Determine the [X, Y] coordinate at the center of the cell enclosing the given text.  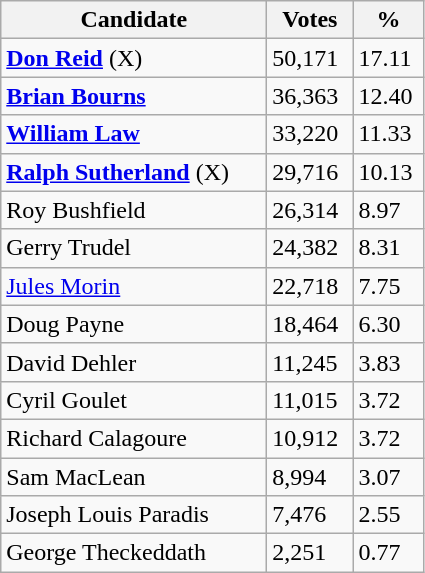
Gerry Trudel [134, 248]
Sam MacLean [134, 477]
17.11 [388, 58]
11,245 [310, 362]
7.75 [388, 286]
7,476 [310, 515]
12.40 [388, 96]
George Theckeddath [134, 553]
8,994 [310, 477]
26,314 [310, 210]
Cyril Goulet [134, 400]
11.33 [388, 134]
Richard Calagoure [134, 438]
Votes [310, 20]
3.83 [388, 362]
Roy Bushfield [134, 210]
Ralph Sutherland (X) [134, 172]
6.30 [388, 324]
10,912 [310, 438]
10.13 [388, 172]
8.31 [388, 248]
Joseph Louis Paradis [134, 515]
Don Reid (X) [134, 58]
% [388, 20]
8.97 [388, 210]
33,220 [310, 134]
Jules Morin [134, 286]
36,363 [310, 96]
18,464 [310, 324]
11,015 [310, 400]
David Dehler [134, 362]
0.77 [388, 553]
22,718 [310, 286]
Brian Bourns [134, 96]
2,251 [310, 553]
50,171 [310, 58]
Doug Payne [134, 324]
24,382 [310, 248]
Candidate [134, 20]
3.07 [388, 477]
29,716 [310, 172]
William Law [134, 134]
2.55 [388, 515]
